Find where the given text appears and provide that cell's center as [X, Y] coordinate. 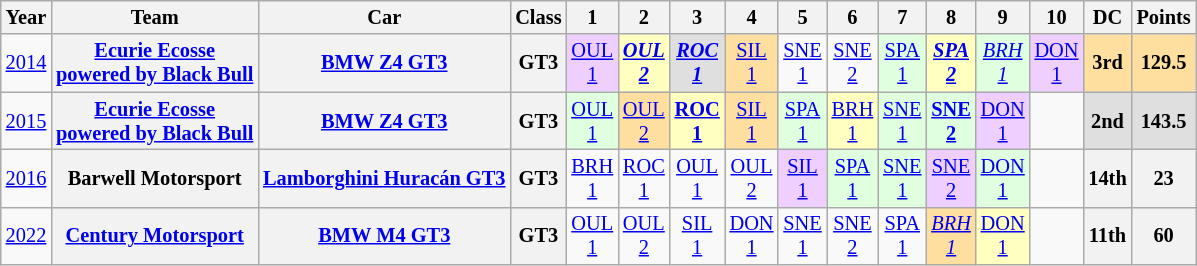
8 [950, 17]
129.5 [1164, 63]
Century Motorsport [154, 236]
3 [698, 17]
2022 [26, 236]
23 [1164, 178]
Barwell Motorsport [154, 178]
SPA2 [950, 63]
Year [26, 17]
60 [1164, 236]
Team [154, 17]
3rd [1107, 63]
14th [1107, 178]
4 [752, 17]
2 [644, 17]
2014 [26, 63]
143.5 [1164, 121]
10 [1057, 17]
6 [853, 17]
11th [1107, 236]
2nd [1107, 121]
Points [1164, 17]
5 [802, 17]
7 [902, 17]
Lamborghini Huracán GT3 [384, 178]
Car [384, 17]
Class [538, 17]
2016 [26, 178]
BMW M4 GT3 [384, 236]
2015 [26, 121]
DC [1107, 17]
1 [592, 17]
9 [1003, 17]
